Scan for the cell matching the given text and deliver its [x, y] coordinate at center. 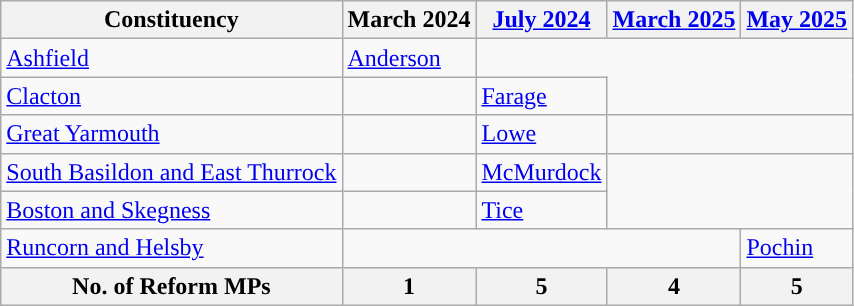
Great Yarmouth [172, 134]
Boston and Skegness [172, 210]
1 [409, 286]
Farage [542, 96]
March 2024 [409, 20]
Ashfield [172, 58]
South Basildon and East Thurrock [172, 172]
May 2025 [797, 20]
Lowe [542, 134]
Tice [542, 210]
March 2025 [674, 20]
4 [674, 286]
Constituency [172, 20]
McMurdock [542, 172]
No. of Reform MPs [172, 286]
July 2024 [542, 20]
Anderson [409, 58]
Pochin [797, 248]
Runcorn and Helsby [172, 248]
Clacton [172, 96]
